Pinpoint the cell where the given text exists, returning its [X, Y] midpoint coordinate. 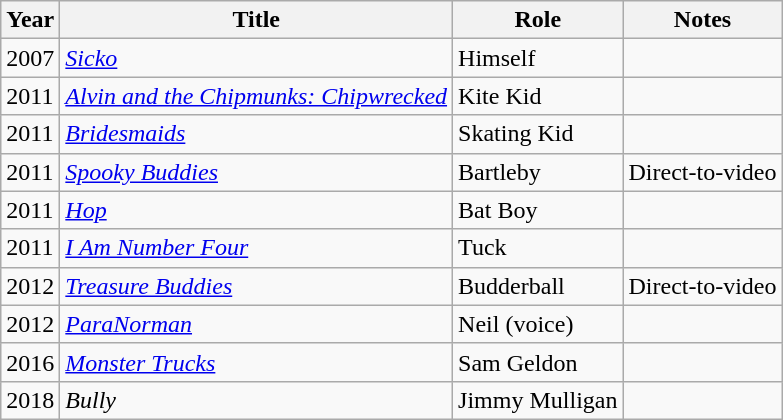
2007 [30, 58]
Tuck [538, 248]
Himself [538, 58]
2018 [30, 400]
Kite Kid [538, 96]
ParaNorman [256, 324]
Monster Trucks [256, 362]
Sicko [256, 58]
Bridesmaids [256, 134]
Notes [702, 20]
Alvin and the Chipmunks: Chipwrecked [256, 96]
Neil (voice) [538, 324]
2016 [30, 362]
Bully [256, 400]
Sam Geldon [538, 362]
Bat Boy [538, 210]
I Am Number Four [256, 248]
Budderball [538, 286]
Year [30, 20]
Role [538, 20]
Bartleby [538, 172]
Spooky Buddies [256, 172]
Treasure Buddies [256, 286]
Hop [256, 210]
Jimmy Mulligan [538, 400]
Title [256, 20]
Skating Kid [538, 134]
